Determine the [x, y] coordinate at the center of the cell enclosing the given text.  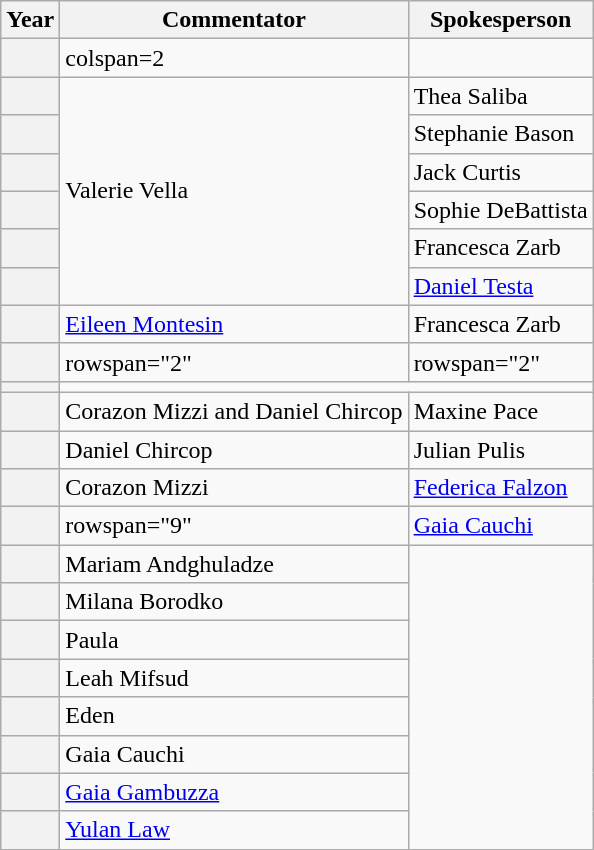
Paula [234, 640]
Julian Pulis [500, 449]
Gaia Gambuzza [234, 792]
Leah Mifsud [234, 678]
Corazon Mizzi [234, 488]
Mariam Andghuladze [234, 564]
Corazon Mizzi and Daniel Chircop [234, 411]
Jack Curtis [500, 172]
Valerie Vella [234, 191]
Daniel Chircop [234, 449]
Thea Saliba [500, 96]
Year [30, 20]
rowspan="9" [234, 526]
Sophie DeBattista [500, 210]
Milana Borodko [234, 602]
Eden [234, 716]
Daniel Testa [500, 286]
Stephanie Bason [500, 134]
Federica Falzon [500, 488]
Maxine Pace [500, 411]
Eileen Montesin [234, 324]
colspan=2 [234, 58]
Yulan Law [234, 830]
Spokesperson [500, 20]
Commentator [234, 20]
